Capture the cell that displays the provided text and extract its (X, Y) central coordinate. 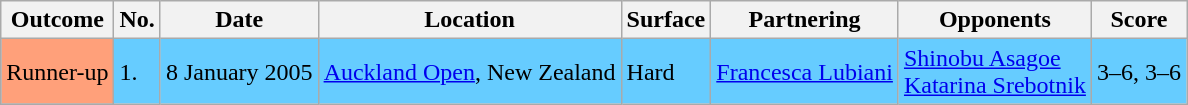
Runner-up (58, 72)
No. (137, 20)
Date (239, 20)
Auckland Open, New Zealand (470, 72)
Partnering (805, 20)
Outcome (58, 20)
Hard (666, 72)
8 January 2005 (239, 72)
1. (137, 72)
Surface (666, 20)
Shinobu Asagoe Katarina Srebotnik (994, 72)
Location (470, 20)
Score (1138, 20)
Opponents (994, 20)
3–6, 3–6 (1138, 72)
Francesca Lubiani (805, 72)
